Scan for the cell matching the given text and deliver its (X, Y) coordinate at center. 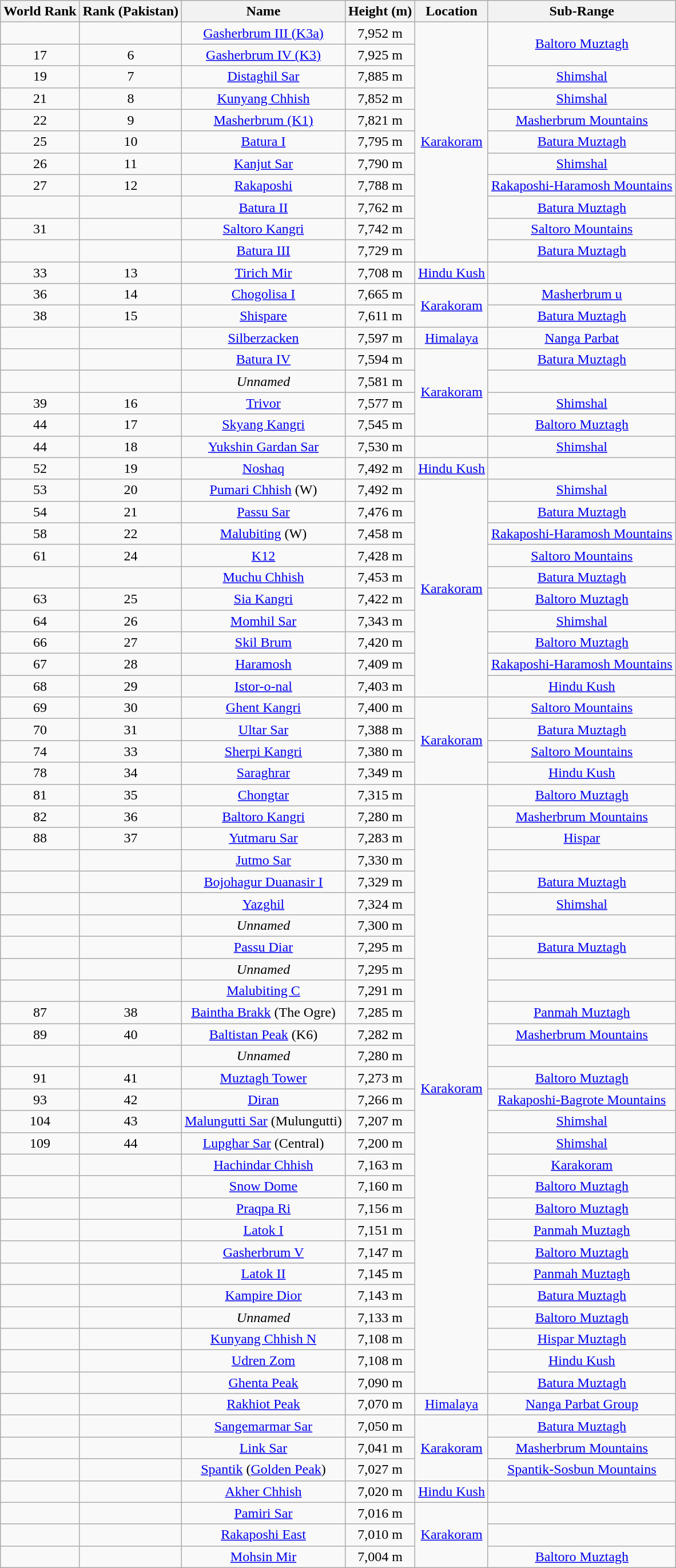
58 (40, 534)
7,145 m (380, 1273)
Jutmo Sar (264, 860)
Malubiting (W) (264, 534)
7,795 m (380, 142)
40 (130, 1034)
67 (40, 664)
7,273 m (380, 1078)
Sub-Range (582, 11)
7,581 m (380, 381)
Diran (264, 1100)
7,821 m (380, 120)
Kunyang Chhish (264, 98)
Tirich Mir (264, 273)
7,545 m (380, 425)
66 (40, 643)
29 (130, 686)
81 (40, 795)
Nanga Parbat Group (582, 1404)
7,163 m (380, 1165)
7,266 m (380, 1100)
Link Sar (264, 1448)
Shispare (264, 316)
9 (130, 120)
7,004 m (380, 1557)
Sia Kangri (264, 599)
Spantik (Golden Peak) (264, 1470)
Skil Brum (264, 643)
7,143 m (380, 1295)
87 (40, 1013)
43 (130, 1121)
7,428 m (380, 555)
Baintha Brakk (The Ogre) (264, 1013)
7 (130, 77)
Gasherbrum III (K3a) (264, 33)
39 (40, 403)
7,207 m (380, 1121)
104 (40, 1121)
Gasherbrum IV (K3) (264, 55)
61 (40, 555)
7,476 m (380, 512)
7,420 m (380, 643)
7,343 m (380, 620)
Udren Zom (264, 1361)
11 (130, 164)
6 (130, 55)
Skyang Kangri (264, 425)
Kampire Dior (264, 1295)
Nanga Parbat (582, 338)
Silberzacken (264, 338)
8 (130, 98)
34 (130, 773)
7,349 m (380, 773)
7,885 m (380, 77)
Rakaposhi (264, 185)
Chogolisa I (264, 295)
Ultar Sar (264, 730)
Yukshin Gardan Sar (264, 447)
Height (m) (380, 11)
Muchu Chhish (264, 577)
10 (130, 142)
Momhil Sar (264, 620)
7,611 m (380, 316)
Trivor (264, 403)
Rakaposhi East (264, 1535)
52 (40, 468)
7,788 m (380, 185)
Malungutti Sar (Mulungutti) (264, 1121)
Latok I (264, 1230)
7,329 m (380, 882)
7,285 m (380, 1013)
Saltoro Kangri (264, 229)
Batura I (264, 142)
Baltistan Peak (K6) (264, 1034)
Hachindar Chhish (264, 1165)
7,133 m (380, 1317)
18 (130, 447)
7,200 m (380, 1143)
Gasherbrum V (264, 1252)
Ghenta Peak (264, 1383)
Bojohagur Duanasir I (264, 882)
Hispar Muztagh (582, 1339)
53 (40, 490)
7,020 m (380, 1491)
7,458 m (380, 534)
Masherbrum (K1) (264, 120)
63 (40, 599)
93 (40, 1100)
16 (130, 403)
14 (130, 295)
Distaghil Sar (264, 77)
41 (130, 1078)
7,577 m (380, 403)
89 (40, 1034)
78 (40, 773)
7,070 m (380, 1404)
Latok II (264, 1273)
35 (130, 795)
Malubiting C (264, 991)
70 (40, 730)
7,400 m (380, 708)
7,090 m (380, 1383)
7,050 m (380, 1426)
88 (40, 838)
7,422 m (380, 599)
7,852 m (380, 98)
Rakaposhi-Bagrote Mountains (582, 1100)
Passu Sar (264, 512)
7,665 m (380, 295)
7,597 m (380, 338)
109 (40, 1143)
7,530 m (380, 447)
30 (130, 708)
Baltoro Kangri (264, 817)
7,409 m (380, 664)
7,453 m (380, 577)
13 (130, 273)
Istor-o-nal (264, 686)
Masherbrum u (582, 295)
7,742 m (380, 229)
Sherpi Kangri (264, 751)
7,380 m (380, 751)
Batura IV (264, 360)
Chongtar (264, 795)
91 (40, 1078)
7,403 m (380, 686)
Pumari Chhish (W) (264, 490)
7,016 m (380, 1513)
Kunyang Chhish N (264, 1339)
7,594 m (380, 360)
82 (40, 817)
Yutmaru Sar (264, 838)
Noshaq (264, 468)
7,708 m (380, 273)
Rank (Pakistan) (130, 11)
7,283 m (380, 838)
7,156 m (380, 1208)
7,952 m (380, 33)
7,388 m (380, 730)
7,324 m (380, 904)
Akher Chhish (264, 1491)
64 (40, 620)
Sangemarmar Sar (264, 1426)
7,790 m (380, 164)
Mohsin Mir (264, 1557)
Saraghrar (264, 773)
7,300 m (380, 925)
Muztagh Tower (264, 1078)
24 (130, 555)
7,160 m (380, 1187)
Haramosh (264, 664)
Location (452, 11)
20 (130, 490)
Pamiri Sar (264, 1513)
Rakhiot Peak (264, 1404)
37 (130, 838)
World Rank (40, 11)
7,027 m (380, 1470)
28 (130, 664)
7,729 m (380, 250)
7,151 m (380, 1230)
7,762 m (380, 207)
Batura II (264, 207)
54 (40, 512)
Yazghil (264, 904)
Name (264, 11)
Spantik-Sosbun Mountains (582, 1470)
Lupghar Sar (Central) (264, 1143)
Hispar (582, 838)
7,282 m (380, 1034)
15 (130, 316)
7,315 m (380, 795)
7,925 m (380, 55)
K12 (264, 555)
69 (40, 708)
Praqpa Ri (264, 1208)
42 (130, 1100)
74 (40, 751)
7,291 m (380, 991)
Ghent Kangri (264, 708)
Kanjut Sar (264, 164)
7,330 m (380, 860)
12 (130, 185)
Batura III (264, 250)
7,147 m (380, 1252)
Passu Diar (264, 947)
7,041 m (380, 1448)
7,010 m (380, 1535)
Snow Dome (264, 1187)
68 (40, 686)
